Search for the cell housing the specified text and yield its (x, y) center coordinate. 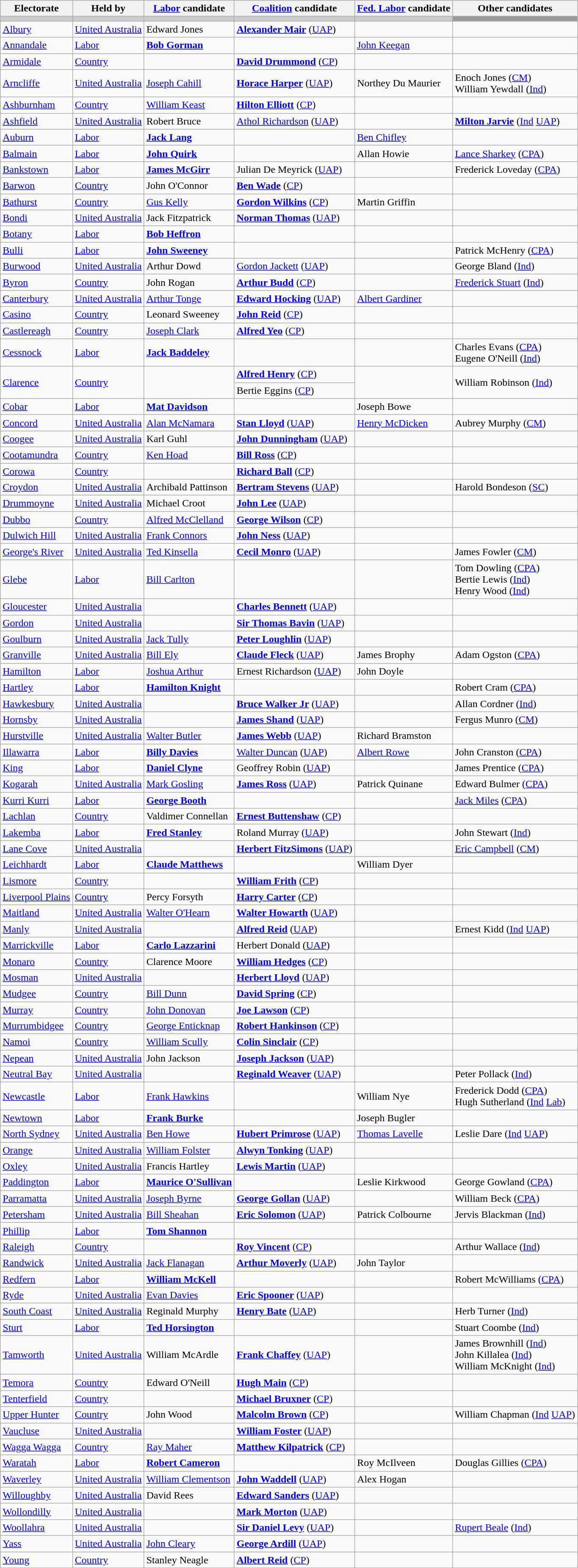
Fred Stanley (189, 832)
Gus Kelly (189, 202)
William Nye (404, 1096)
Cessnock (36, 352)
Dubbo (36, 520)
Bruce Walker Jr (UAP) (294, 703)
Cecil Monro (UAP) (294, 552)
Bill Ross (CP) (294, 455)
Oxley (36, 1166)
Hartley (36, 687)
Stan Lloyd (UAP) (294, 423)
Alan McNamara (189, 423)
John Doyle (404, 671)
John Wood (189, 1415)
Bertie Eggins (CP) (294, 390)
Frank Connors (189, 536)
Aubrey Murphy (CM) (515, 423)
Barwon (36, 185)
Croydon (36, 487)
Hamilton (36, 671)
James McGirr (189, 169)
Illawarra (36, 752)
Jack Lang (189, 137)
Herbert FitzSimons (UAP) (294, 849)
Liverpool Plains (36, 897)
John Donovan (189, 1010)
James Ross (UAP) (294, 784)
Harold Bondeson (SC) (515, 487)
Mark Morton (UAP) (294, 1511)
Roy Vincent (CP) (294, 1247)
Arthur Budd (CP) (294, 282)
Hamilton Knight (189, 687)
Albert Rowe (404, 752)
Evan Davies (189, 1295)
Concord (36, 423)
Leichhardt (36, 865)
Bob Heffron (189, 234)
Joseph Bowe (404, 407)
Maurice O'Sullivan (189, 1182)
Billy Davies (189, 752)
Jack Fitzpatrick (189, 218)
George Ardill (UAP) (294, 1543)
John Cleary (189, 1543)
Walter O'Hearn (189, 913)
Charles Bennett (UAP) (294, 607)
Joseph Clark (189, 331)
Thomas Lavelle (404, 1134)
Coalition candidate (294, 8)
Dulwich Hill (36, 536)
John Rogan (189, 282)
Frederick Loveday (CPA) (515, 169)
John Lee (UAP) (294, 503)
James Webb (UAP) (294, 736)
Fed. Labor candidate (404, 8)
Henry McDicken (404, 423)
Percy Forsyth (189, 897)
Reginald Murphy (189, 1311)
Albury (36, 29)
Lismore (36, 881)
Annandale (36, 45)
Tom Shannon (189, 1231)
Lance Sharkey (CPA) (515, 153)
Bathurst (36, 202)
Hawkesbury (36, 703)
Frederick Dodd (CPA)Hugh Sutherland (Ind Lab) (515, 1096)
Albert Gardiner (404, 299)
Alwyn Tonking (UAP) (294, 1150)
James Fowler (CM) (515, 552)
Sir Daniel Levy (UAP) (294, 1527)
Jack Miles (CPA) (515, 800)
Henry Bate (UAP) (294, 1311)
Robert Hankinson (CP) (294, 1026)
Bill Ely (189, 655)
Reginald Weaver (UAP) (294, 1074)
Upper Hunter (36, 1415)
Other candidates (515, 8)
Arthur Dowd (189, 266)
Robert McWilliams (CPA) (515, 1279)
Peter Pollack (Ind) (515, 1074)
Patrick Quinane (404, 784)
Patrick McHenry (CPA) (515, 250)
William Dyer (404, 865)
Cootamundra (36, 455)
Daniel Clyne (189, 768)
Manly (36, 929)
Lachlan (36, 816)
Waverley (36, 1479)
Kurri Kurri (36, 800)
Edward O'Neill (189, 1383)
Gloucester (36, 607)
William Chapman (Ind UAP) (515, 1415)
Charles Evans (CPA)Eugene O'Neill (Ind) (515, 352)
Herb Turner (Ind) (515, 1311)
Coogee (36, 439)
Ashburnham (36, 105)
Edward Sanders (UAP) (294, 1495)
Murrumbidgee (36, 1026)
Enoch Jones (CM)William Yewdall (Ind) (515, 83)
Balmain (36, 153)
Woollahra (36, 1527)
John Reid (CP) (294, 315)
Stuart Coombe (Ind) (515, 1327)
Albert Reid (CP) (294, 1560)
Corowa (36, 471)
Eric Spooner (UAP) (294, 1295)
Matthew Kilpatrick (CP) (294, 1447)
Tamworth (36, 1355)
Maitland (36, 913)
Valdimer Connellan (189, 816)
Bill Carlton (189, 579)
George Booth (189, 800)
Roy McIlveen (404, 1463)
Bondi (36, 218)
North Sydney (36, 1134)
Tom Dowling (CPA)Bertie Lewis (Ind)Henry Wood (Ind) (515, 579)
Ben Howe (189, 1134)
Stanley Neagle (189, 1560)
Glebe (36, 579)
Botany (36, 234)
Richard Bramston (404, 736)
Ernest Buttenshaw (CP) (294, 816)
Ryde (36, 1295)
Frank Chaffey (UAP) (294, 1355)
Ernest Kidd (Ind UAP) (515, 929)
Harry Carter (CP) (294, 897)
Namoi (36, 1042)
Patrick Colbourne (404, 1214)
Ken Hoad (189, 455)
William Foster (UAP) (294, 1431)
George Bland (Ind) (515, 266)
Byron (36, 282)
King (36, 768)
Allan Howie (404, 153)
Bill Sheahan (189, 1214)
John Waddell (UAP) (294, 1479)
James Brophy (404, 655)
Herbert Donald (UAP) (294, 945)
Sturt (36, 1327)
Arthur Wallace (Ind) (515, 1247)
Robert Cameron (189, 1463)
Hubert Primrose (UAP) (294, 1134)
Ben Chifley (404, 137)
Archibald Pattinson (189, 487)
Ashfield (36, 121)
Mosman (36, 977)
Mark Gosling (189, 784)
Leslie Kirkwood (404, 1182)
Lane Cove (36, 849)
Phillip (36, 1231)
Robert Cram (CPA) (515, 687)
John Dunningham (UAP) (294, 439)
Herbert Lloyd (UAP) (294, 977)
Tenterfield (36, 1399)
Alfred Reid (UAP) (294, 929)
Frederick Stuart (Ind) (515, 282)
David Spring (CP) (294, 993)
Alfred McClelland (189, 520)
William McKell (189, 1279)
Peter Loughlin (UAP) (294, 639)
Ted Kinsella (189, 552)
Claude Matthews (189, 865)
Jack Tully (189, 639)
Carlo Lazzarini (189, 945)
Fergus Munro (CM) (515, 719)
Wollondilly (36, 1511)
Mudgee (36, 993)
Labor candidate (189, 8)
Joseph Cahill (189, 83)
John Taylor (404, 1263)
Roland Murray (UAP) (294, 832)
Newtown (36, 1118)
William McArdle (189, 1355)
John Keegan (404, 45)
Arncliffe (36, 83)
John Sweeney (189, 250)
Alfred Henry (CP) (294, 374)
Frank Burke (189, 1118)
David Rees (189, 1495)
George Enticknap (189, 1026)
Norman Thomas (UAP) (294, 218)
Gordon (36, 623)
Mat Davidson (189, 407)
Vaucluse (36, 1431)
William Beck (CPA) (515, 1198)
Petersham (36, 1214)
Ted Horsington (189, 1327)
Geoffrey Robin (UAP) (294, 768)
Burwood (36, 266)
William Robinson (Ind) (515, 382)
John Jackson (189, 1058)
Cobar (36, 407)
William Folster (189, 1150)
Northey Du Maurier (404, 83)
Gordon Wilkins (CP) (294, 202)
Parramatta (36, 1198)
Yass (36, 1543)
Young (36, 1560)
Rupert Beale (Ind) (515, 1527)
Neutral Bay (36, 1074)
Jervis Blackman (Ind) (515, 1214)
Joseph Bugler (404, 1118)
Ben Wade (CP) (294, 185)
Held by (108, 8)
Raleigh (36, 1247)
Nepean (36, 1058)
Arthur Moverly (UAP) (294, 1263)
Bertram Stevens (UAP) (294, 487)
Redfern (36, 1279)
Joseph Jackson (UAP) (294, 1058)
Marrickville (36, 945)
Temora (36, 1383)
Walter Duncan (UAP) (294, 752)
William Frith (CP) (294, 881)
Bob Gorman (189, 45)
Martin Griffin (404, 202)
Douglas Gillies (CPA) (515, 1463)
Hilton Elliott (CP) (294, 105)
Ray Maher (189, 1447)
Canterbury (36, 299)
Armidale (36, 61)
Michael Bruxner (CP) (294, 1399)
Joe Lawson (CP) (294, 1010)
Clarence Moore (189, 961)
Castlereagh (36, 331)
Walter Howarth (UAP) (294, 913)
Auburn (36, 137)
Joseph Byrne (189, 1198)
Leonard Sweeney (189, 315)
Malcolm Brown (CP) (294, 1415)
David Drummond (CP) (294, 61)
Lewis Martin (UAP) (294, 1166)
Edward Hocking (UAP) (294, 299)
Julian De Meyrick (UAP) (294, 169)
Bankstown (36, 169)
Randwick (36, 1263)
Lakemba (36, 832)
Edward Bulmer (CPA) (515, 784)
Murray (36, 1010)
William Scully (189, 1042)
Kogarah (36, 784)
Alexander Mair (UAP) (294, 29)
Colin Sinclair (CP) (294, 1042)
William Hedges (CP) (294, 961)
Robert Bruce (189, 121)
Drummoyne (36, 503)
Monaro (36, 961)
Michael Croot (189, 503)
Alfred Yeo (CP) (294, 331)
Adam Ogston (CPA) (515, 655)
Bulli (36, 250)
South Coast (36, 1311)
Sir Thomas Bavin (UAP) (294, 623)
Arthur Tonge (189, 299)
George Gowland (CPA) (515, 1182)
Wagga Wagga (36, 1447)
Allan Cordner (Ind) (515, 703)
Clarence (36, 382)
Walter Butler (189, 736)
Karl Guhl (189, 439)
Hugh Main (CP) (294, 1383)
Gordon Jackett (UAP) (294, 266)
George Wilson (CP) (294, 520)
Bill Dunn (189, 993)
Paddington (36, 1182)
John Cranston (CPA) (515, 752)
Casino (36, 315)
Jack Baddeley (189, 352)
Newcastle (36, 1096)
Alex Hogan (404, 1479)
John Quirk (189, 153)
Jack Flanagan (189, 1263)
Leslie Dare (Ind UAP) (515, 1134)
Richard Ball (CP) (294, 471)
James Prentice (CPA) (515, 768)
Hornsby (36, 719)
Ernest Richardson (UAP) (294, 671)
Hurstville (36, 736)
Goulburn (36, 639)
George Gollan (UAP) (294, 1198)
John Ness (UAP) (294, 536)
William Clementson (189, 1479)
James Brownhill (Ind)John Killalea (Ind)William McKnight (Ind) (515, 1355)
Willoughby (36, 1495)
George's River (36, 552)
Orange (36, 1150)
Electorate (36, 8)
Eric Campbell (CM) (515, 849)
William Keast (189, 105)
Claude Fleck (UAP) (294, 655)
Joshua Arthur (189, 671)
Eric Solomon (UAP) (294, 1214)
Edward Jones (189, 29)
Waratah (36, 1463)
Francis Hartley (189, 1166)
John O'Connor (189, 185)
Frank Hawkins (189, 1096)
John Stewart (Ind) (515, 832)
James Shand (UAP) (294, 719)
Milton Jarvie (Ind UAP) (515, 121)
Granville (36, 655)
Horace Harper (UAP) (294, 83)
Athol Richardson (UAP) (294, 121)
